Scan for the cell matching the given text and deliver its [X, Y] coordinate at center. 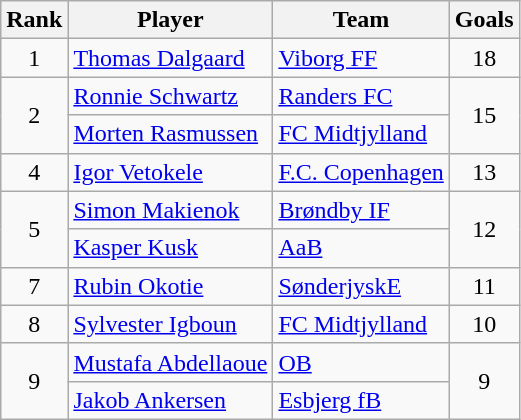
2 [34, 115]
1 [34, 58]
12 [484, 229]
Jakob Ankersen [170, 400]
5 [34, 229]
7 [34, 286]
Randers FC [361, 96]
15 [484, 115]
Goals [484, 20]
Simon Makienok [170, 210]
18 [484, 58]
AaB [361, 248]
Brøndby IF [361, 210]
13 [484, 172]
SønderjyskE [361, 286]
Mustafa Abdellaoue [170, 362]
10 [484, 324]
8 [34, 324]
Kasper Kusk [170, 248]
Igor Vetokele [170, 172]
11 [484, 286]
Morten Rasmussen [170, 134]
F.C. Copenhagen [361, 172]
OB [361, 362]
Team [361, 20]
Player [170, 20]
Ronnie Schwartz [170, 96]
Viborg FF [361, 58]
Rubin Okotie [170, 286]
Sylvester Igboun [170, 324]
Rank [34, 20]
Esbjerg fB [361, 400]
4 [34, 172]
Thomas Dalgaard [170, 58]
